Provide the (X, Y) coordinate of the cell's center where the given text is located.  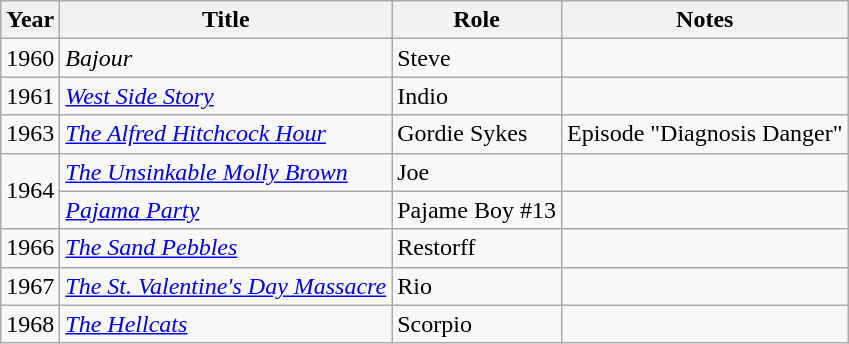
Joe (477, 172)
1966 (30, 248)
Bajour (226, 58)
1961 (30, 96)
Restorff (477, 248)
Scorpio (477, 324)
1968 (30, 324)
1967 (30, 286)
Title (226, 20)
1963 (30, 134)
Rio (477, 286)
1960 (30, 58)
Gordie Sykes (477, 134)
Year (30, 20)
1964 (30, 191)
Pajame Boy #13 (477, 210)
Pajama Party (226, 210)
The Sand Pebbles (226, 248)
West Side Story (226, 96)
Steve (477, 58)
Episode "Diagnosis Danger" (704, 134)
Notes (704, 20)
The Alfred Hitchcock Hour (226, 134)
The Unsinkable Molly Brown (226, 172)
Indio (477, 96)
The Hellcats (226, 324)
Role (477, 20)
The St. Valentine's Day Massacre (226, 286)
